Capture the cell that displays the provided text and extract its [x, y] central coordinate. 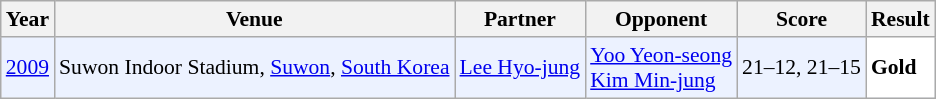
Score [802, 19]
Year [28, 19]
Result [900, 19]
Venue [254, 19]
Suwon Indoor Stadium, Suwon, South Korea [254, 68]
Opponent [661, 19]
Gold [900, 68]
21–12, 21–15 [802, 68]
Partner [520, 19]
Lee Hyo-jung [520, 68]
Yoo Yeon-seong Kim Min-jung [661, 68]
2009 [28, 68]
